Scan for the cell matching the given text and deliver its [X, Y] coordinate at center. 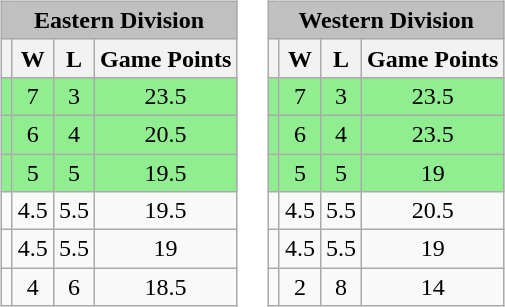
8 [340, 287]
Western Division [386, 20]
2 [300, 287]
18.5 [165, 287]
Eastern Division [119, 20]
14 [433, 287]
